Scan for the cell matching the given text and deliver its [X, Y] coordinate at center. 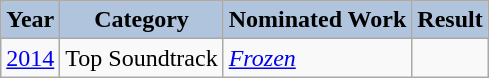
Frozen [318, 58]
Year [30, 20]
2014 [30, 58]
Top Soundtrack [142, 58]
Result [450, 20]
Category [142, 20]
Nominated Work [318, 20]
